Determine the [X, Y] coordinate at the center of the cell enclosing the given text.  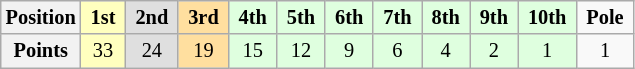
9 [349, 51]
Points [41, 51]
10th [547, 17]
15 [253, 51]
7th [397, 17]
12 [301, 51]
24 [152, 51]
19 [203, 51]
2nd [152, 17]
5th [301, 17]
6 [397, 51]
2 [494, 51]
4th [253, 17]
3rd [203, 17]
33 [104, 51]
1st [104, 17]
Pole [604, 17]
8th [446, 17]
9th [494, 17]
Position [41, 17]
4 [446, 51]
6th [349, 17]
